For the text-containing cell, return its midpoint in (x, y) coordinate format. 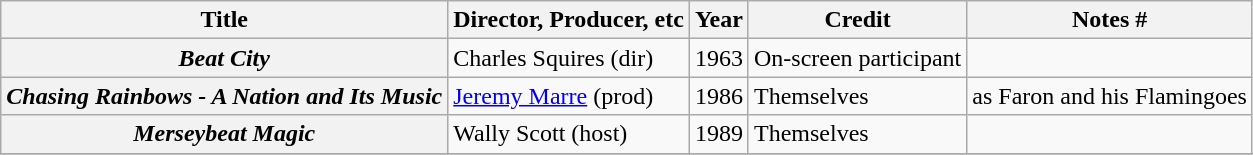
1989 (718, 134)
Chasing Rainbows - A Nation and Its Music (224, 96)
Charles Squires (dir) (569, 58)
Wally Scott (host) (569, 134)
Title (224, 20)
1963 (718, 58)
as Faron and his Flamingoes (1110, 96)
Beat City (224, 58)
On-screen participant (857, 58)
Year (718, 20)
Credit (857, 20)
1986 (718, 96)
Notes # (1110, 20)
Jeremy Marre (prod) (569, 96)
Merseybeat Magic (224, 134)
Director, Producer, etc (569, 20)
